Detect which cell encompasses the target text, then output its (X, Y) center coordinate. 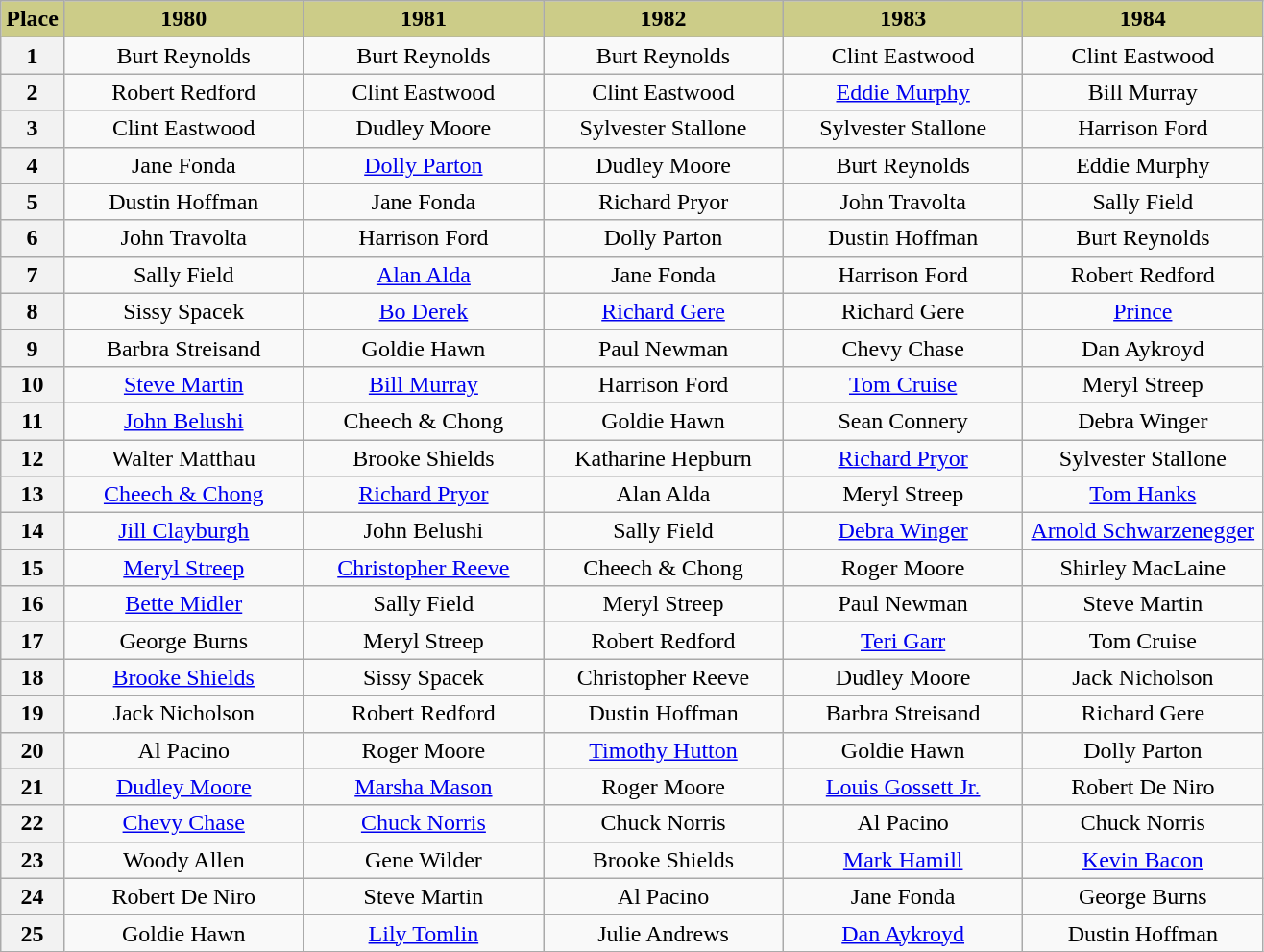
10 (33, 384)
9 (33, 348)
Shirley MacLaine (1143, 568)
21 (33, 787)
Mark Hamill (903, 860)
1982 (664, 19)
24 (33, 896)
25 (33, 933)
1984 (1143, 19)
Jill Clayburgh (183, 531)
12 (33, 458)
Bette Midler (183, 604)
Lily Tomlin (424, 933)
23 (33, 860)
22 (33, 823)
Teri Garr (903, 641)
11 (33, 421)
1 (33, 56)
Walter Matthau (183, 458)
13 (33, 495)
Gene Wilder (424, 860)
7 (33, 275)
Arnold Schwarzenegger (1143, 531)
Woody Allen (183, 860)
Tom Hanks (1143, 495)
5 (33, 202)
1980 (183, 19)
1983 (903, 19)
Marsha Mason (424, 787)
17 (33, 641)
4 (33, 165)
Kevin Bacon (1143, 860)
Julie Andrews (664, 933)
20 (33, 750)
19 (33, 714)
Place (33, 19)
1981 (424, 19)
Katharine Hepburn (664, 458)
Sean Connery (903, 421)
Louis Gossett Jr. (903, 787)
Timothy Hutton (664, 750)
3 (33, 129)
2 (33, 92)
18 (33, 677)
Bo Derek (424, 311)
Prince (1143, 311)
6 (33, 238)
14 (33, 531)
16 (33, 604)
15 (33, 568)
8 (33, 311)
